Output the (x, y) coordinate of the center of the cell containing the given text.  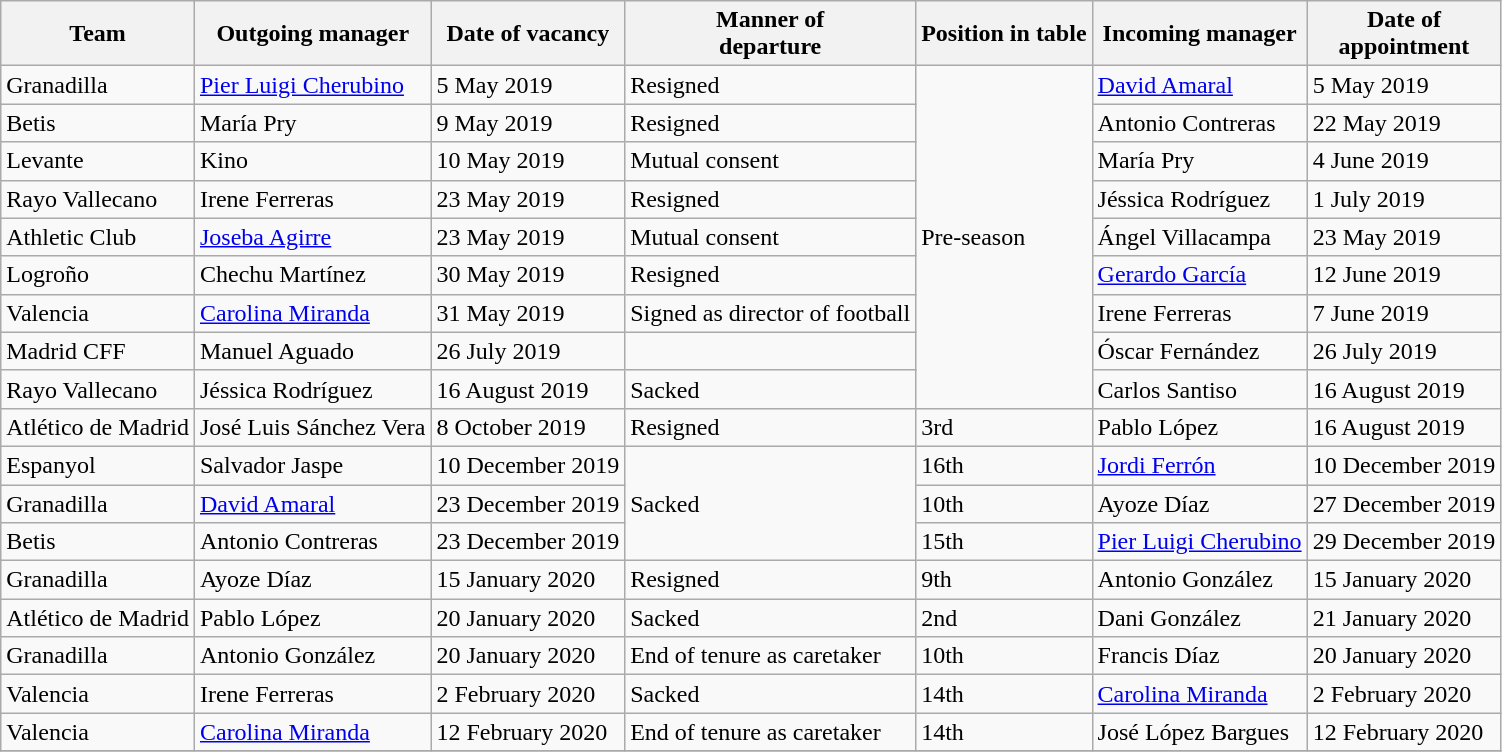
Date ofappointment (1404, 34)
Dani González (1200, 618)
9 May 2019 (528, 123)
21 January 2020 (1404, 618)
Position in table (1004, 34)
16th (1004, 465)
12 June 2019 (1404, 275)
9th (1004, 580)
Kino (312, 161)
Team (98, 34)
1 July 2019 (1404, 199)
Espanyol (98, 465)
Incoming manager (1200, 34)
Date of vacancy (528, 34)
Madrid CFF (98, 351)
José Luis Sánchez Vera (312, 427)
Signed as director of football (770, 313)
Óscar Fernández (1200, 351)
Jordi Ferrón (1200, 465)
Ángel Villacampa (1200, 237)
22 May 2019 (1404, 123)
Athletic Club (98, 237)
31 May 2019 (528, 313)
Francis Díaz (1200, 656)
10 May 2019 (528, 161)
30 May 2019 (528, 275)
Carlos Santiso (1200, 389)
Logroño (98, 275)
Chechu Martínez (312, 275)
Gerardo García (1200, 275)
Manuel Aguado (312, 351)
José López Bargues (1200, 732)
Outgoing manager (312, 34)
Manner ofdeparture (770, 34)
7 June 2019 (1404, 313)
8 October 2019 (528, 427)
4 June 2019 (1404, 161)
29 December 2019 (1404, 542)
27 December 2019 (1404, 503)
Joseba Agirre (312, 237)
Pre-season (1004, 238)
2nd (1004, 618)
Salvador Jaspe (312, 465)
3rd (1004, 427)
Levante (98, 161)
15th (1004, 542)
